For the text-containing cell, return its midpoint in [x, y] coordinate format. 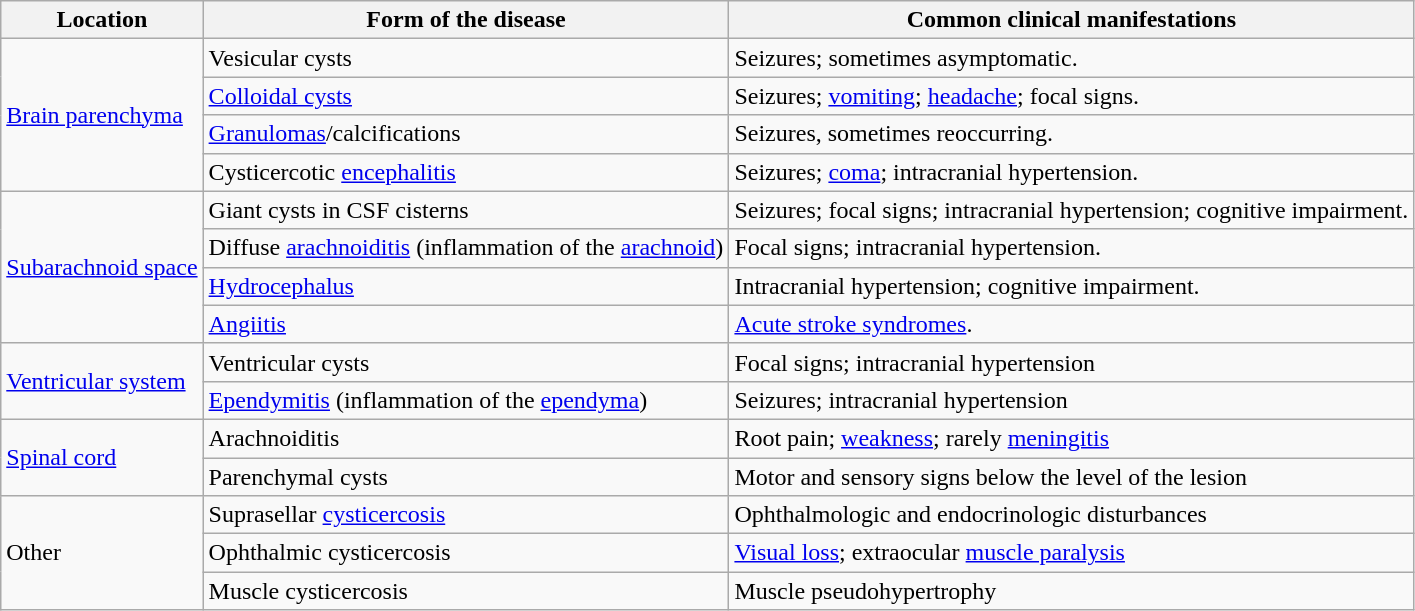
Common clinical manifestations [1072, 20]
Seizures; focal signs; intracranial hypertension; cognitive impairment. [1072, 210]
Ophthalmologic and endocrinologic disturbances [1072, 515]
Parenchymal cysts [466, 477]
Ventricular system [102, 381]
Subarachnoid space [102, 267]
Seizures; intracranial hypertension [1072, 400]
Muscle cysticercosis [466, 591]
Acute stroke syndromes. [1072, 324]
Suprasellar cysticercosis [466, 515]
Cysticercotic encephalitis [466, 172]
Other [102, 553]
Visual loss; extraocular muscle paralysis [1072, 553]
Angiitis [466, 324]
Ventricular cysts [466, 362]
Location [102, 20]
Vesicular cysts [466, 58]
Giant cysts in CSF cisterns [466, 210]
Seizures, sometimes reoccurring. [1072, 134]
Focal signs; intracranial hypertension [1072, 362]
Ependymitis (inflammation of the ependyma) [466, 400]
Focal signs; intracranial hypertension. [1072, 248]
Seizures; sometimes asymptomatic. [1072, 58]
Form of the disease [466, 20]
Arachnoiditis [466, 438]
Root pain; weakness; rarely meningitis [1072, 438]
Brain parenchyma [102, 115]
Granulomas/calcifications [466, 134]
Diffuse arachnoiditis (inflammation of the arachnoid) [466, 248]
Ophthalmic cysticercosis [466, 553]
Hydrocephalus [466, 286]
Intracranial hypertension; cognitive impairment. [1072, 286]
Muscle pseudohypertrophy [1072, 591]
Spinal cord [102, 457]
Seizures; vomiting; headache; focal signs. [1072, 96]
Motor and sensory signs below the level of the lesion [1072, 477]
Seizures; coma; intracranial hypertension. [1072, 172]
Colloidal cysts [466, 96]
